Provide the [x, y] coordinate of the cell's center where the given text is located.  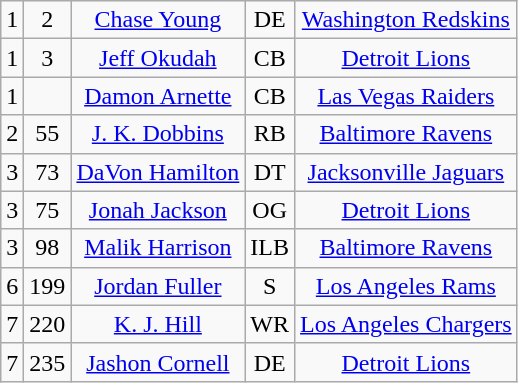
Malik Harrison [158, 248]
S [270, 286]
DT [270, 172]
Washington Redskins [406, 20]
Chase Young [158, 20]
DaVon Hamilton [158, 172]
Jonah Jackson [158, 210]
J. K. Dobbins [158, 134]
Las Vegas Raiders [406, 96]
Jashon Cornell [158, 362]
73 [48, 172]
RB [270, 134]
235 [48, 362]
Jordan Fuller [158, 286]
WR [270, 324]
75 [48, 210]
Jeff Okudah [158, 58]
98 [48, 248]
Los Angeles Rams [406, 286]
K. J. Hill [158, 324]
ILB [270, 248]
Los Angeles Chargers [406, 324]
6 [12, 286]
55 [48, 134]
OG [270, 210]
Damon Arnette [158, 96]
Jacksonville Jaguars [406, 172]
220 [48, 324]
199 [48, 286]
